Capture the cell that displays the provided text and extract its [x, y] central coordinate. 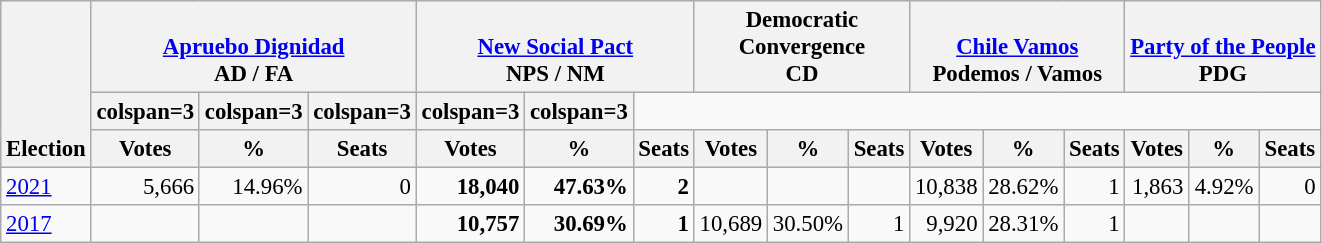
10,838 [946, 187]
47.63% [579, 187]
28.31% [1024, 224]
Party of the PeoplePDG [1223, 47]
14.96% [253, 187]
10,757 [470, 224]
1,863 [1157, 187]
2 [664, 187]
18,040 [470, 187]
DemocraticConvergenceCD [802, 47]
New Social PactNPS / NM [555, 47]
2021 [46, 187]
28.62% [1024, 187]
4.92% [1224, 187]
Chile VamosPodemos / Vamos [1018, 47]
5,666 [145, 187]
Election [46, 84]
Apruebo DignidadAD / FA [254, 47]
9,920 [946, 224]
30.69% [579, 224]
10,689 [730, 224]
2017 [46, 224]
30.50% [808, 224]
